For the text-containing cell, return its midpoint in (X, Y) coordinate format. 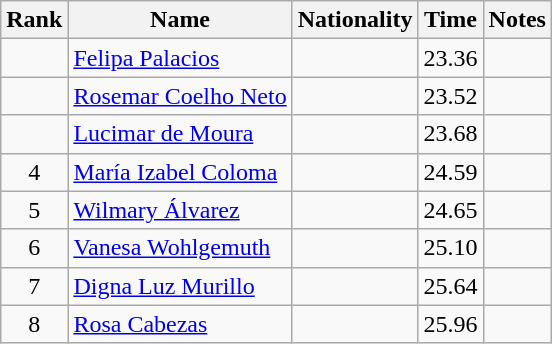
Rosemar Coelho Neto (180, 96)
Felipa Palacios (180, 58)
Name (180, 20)
Rank (34, 20)
24.59 (450, 172)
8 (34, 324)
7 (34, 286)
25.10 (450, 248)
4 (34, 172)
Lucimar de Moura (180, 134)
23.68 (450, 134)
Wilmary Álvarez (180, 210)
23.36 (450, 58)
Time (450, 20)
Notes (517, 20)
25.96 (450, 324)
Nationality (355, 20)
Rosa Cabezas (180, 324)
Digna Luz Murillo (180, 286)
23.52 (450, 96)
5 (34, 210)
Vanesa Wohlgemuth (180, 248)
24.65 (450, 210)
25.64 (450, 286)
María Izabel Coloma (180, 172)
6 (34, 248)
